Search for the cell housing the specified text and yield its (x, y) center coordinate. 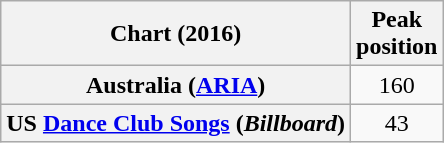
43 (397, 123)
Chart (2016) (176, 34)
Australia (ARIA) (176, 85)
160 (397, 85)
US Dance Club Songs (Billboard) (176, 123)
Peakposition (397, 34)
